For the text-containing cell, return its midpoint in (X, Y) coordinate format. 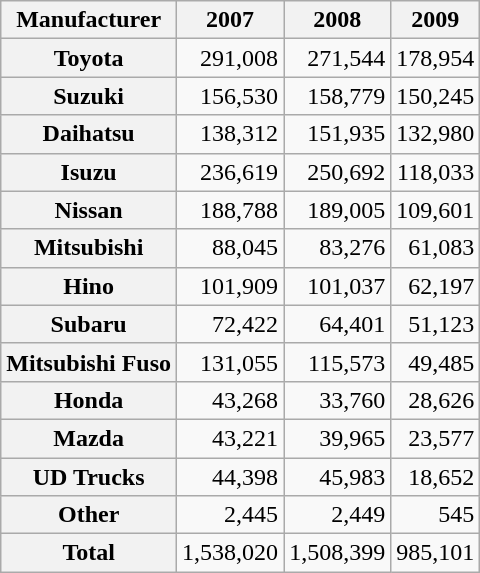
33,760 (338, 400)
Hino (89, 286)
131,055 (230, 362)
23,577 (436, 438)
1,538,020 (230, 553)
72,422 (230, 324)
109,601 (436, 210)
2009 (436, 20)
UD Trucks (89, 477)
138,312 (230, 134)
2008 (338, 20)
Nissan (89, 210)
Isuzu (89, 172)
1,508,399 (338, 553)
39,965 (338, 438)
545 (436, 515)
51,123 (436, 324)
43,268 (230, 400)
291,008 (230, 58)
28,626 (436, 400)
2,449 (338, 515)
Other (89, 515)
156,530 (230, 96)
118,033 (436, 172)
61,083 (436, 248)
101,037 (338, 286)
45,983 (338, 477)
Mitsubishi (89, 248)
115,573 (338, 362)
101,909 (230, 286)
151,935 (338, 134)
43,221 (230, 438)
2007 (230, 20)
2,445 (230, 515)
Daihatsu (89, 134)
985,101 (436, 553)
62,197 (436, 286)
83,276 (338, 248)
188,788 (230, 210)
Mazda (89, 438)
Honda (89, 400)
Mitsubishi Fuso (89, 362)
Manufacturer (89, 20)
Subaru (89, 324)
Suzuki (89, 96)
132,980 (436, 134)
Toyota (89, 58)
158,779 (338, 96)
64,401 (338, 324)
Total (89, 553)
44,398 (230, 477)
150,245 (436, 96)
178,954 (436, 58)
236,619 (230, 172)
88,045 (230, 248)
49,485 (436, 362)
189,005 (338, 210)
271,544 (338, 58)
18,652 (436, 477)
250,692 (338, 172)
